Locate the cell with the specified text and output its [X, Y] center coordinate. 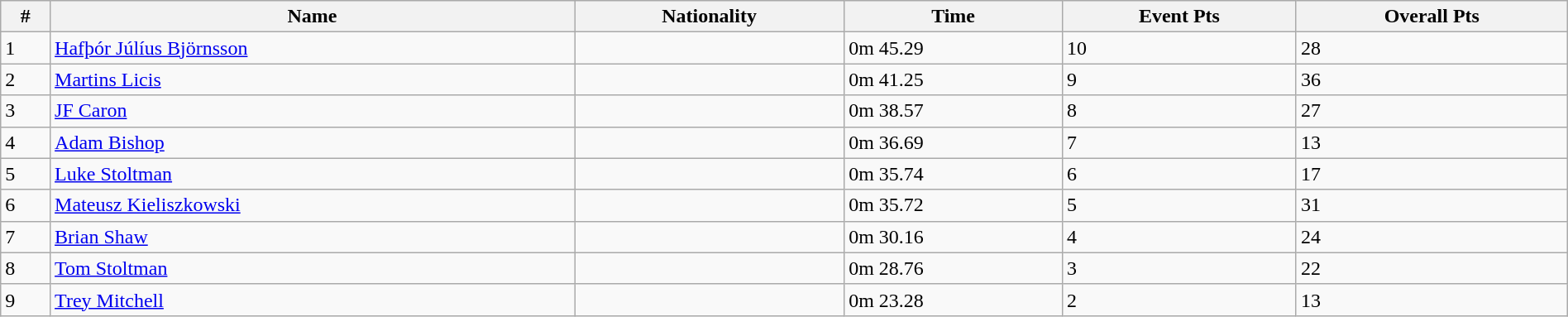
Name [313, 17]
22 [1432, 268]
0m 35.74 [954, 174]
0m 41.25 [954, 79]
Mateusz Kieliszkowski [313, 205]
Nationality [709, 17]
24 [1432, 237]
JF Caron [313, 111]
17 [1432, 174]
Martins Licis [313, 79]
Event Pts [1179, 17]
0m 23.28 [954, 300]
Hafþór Júlíus Björnsson [313, 48]
0m 45.29 [954, 48]
27 [1432, 111]
10 [1179, 48]
0m 35.72 [954, 205]
Adam Bishop [313, 142]
0m 30.16 [954, 237]
# [26, 17]
Luke Stoltman [313, 174]
Overall Pts [1432, 17]
Trey Mitchell [313, 300]
0m 38.57 [954, 111]
1 [26, 48]
0m 36.69 [954, 142]
31 [1432, 205]
Time [954, 17]
Tom Stoltman [313, 268]
36 [1432, 79]
0m 28.76 [954, 268]
Brian Shaw [313, 237]
28 [1432, 48]
